Find where the given text appears and provide that cell's center as [X, Y] coordinate. 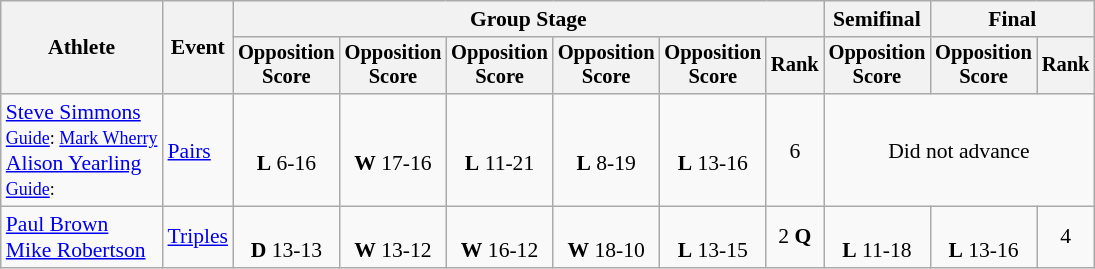
Pairs [198, 150]
4 [1066, 238]
Group Stage [528, 19]
L 8-19 [606, 150]
L 11-21 [500, 150]
Paul BrownMike Robertson [82, 238]
D 13-13 [286, 238]
W 13-12 [394, 238]
2 Q [795, 238]
W 18-10 [606, 238]
Athlete [82, 48]
W 16-12 [500, 238]
Event [198, 48]
L 13-15 [712, 238]
Final [1012, 19]
Steve SimmonsGuide: Mark WherryAlison YearlingGuide: [82, 150]
L 11-18 [878, 238]
W 17-16 [394, 150]
6 [795, 150]
L 6-16 [286, 150]
Did not advance [960, 150]
Semifinal [878, 19]
Triples [198, 238]
